Search for the cell housing the specified text and yield its [X, Y] center coordinate. 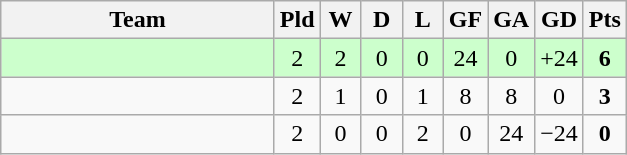
3 [604, 96]
−24 [560, 134]
Pld [297, 20]
Pts [604, 20]
6 [604, 58]
Team [138, 20]
GA [512, 20]
W [340, 20]
L [422, 20]
+24 [560, 58]
GD [560, 20]
GF [465, 20]
D [382, 20]
